Pinpoint the cell where the given text exists, returning its [x, y] midpoint coordinate. 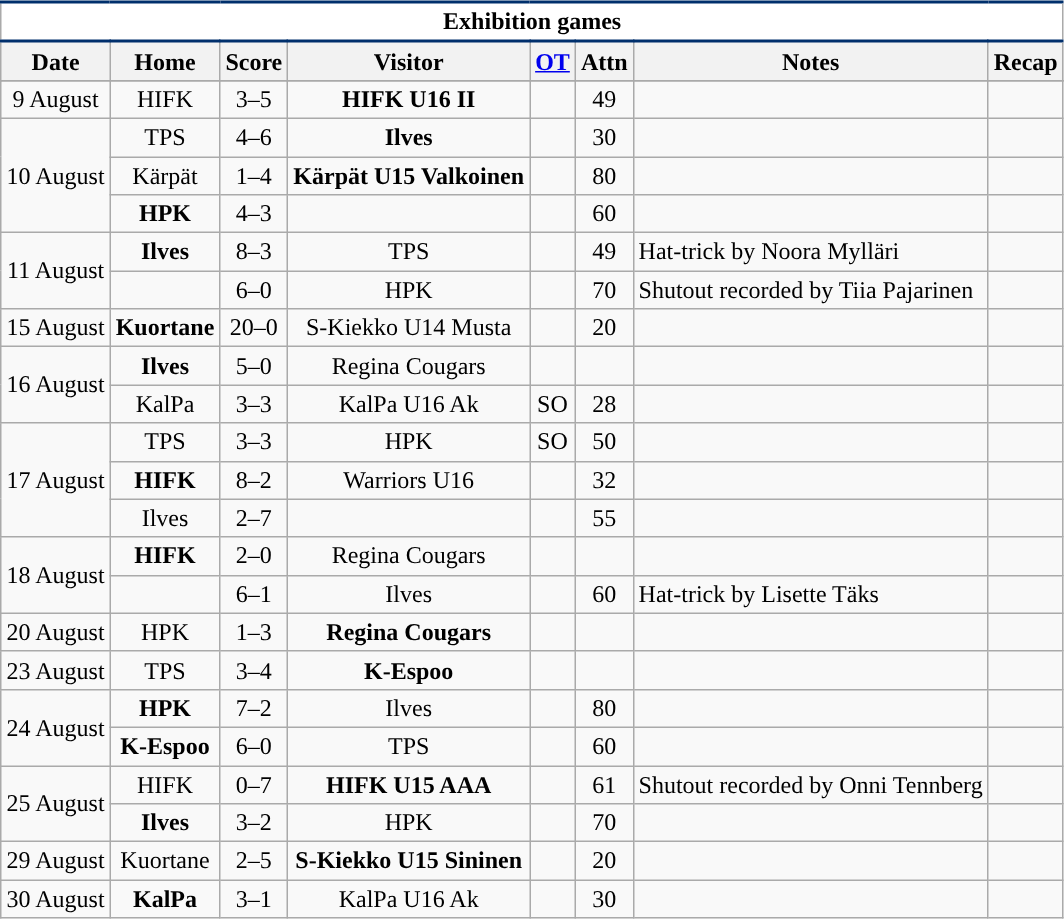
3–4 [254, 670]
Shutout recorded by Onni Tennberg [810, 785]
Warriors U16 [409, 480]
Shutout recorded by Tiia Pajarinen [810, 290]
55 [604, 518]
HIFK U16 II [409, 99]
Kärpät U15 Valkoinen [409, 175]
Notes [810, 62]
S-Kiekko U15 Sininen [409, 861]
8–3 [254, 252]
Hat-trick by Lisette Täks [810, 594]
11 August [56, 271]
25 August [56, 804]
3–1 [254, 899]
23 August [56, 670]
4–6 [254, 137]
3–5 [254, 99]
20–0 [254, 328]
Date [56, 62]
Visitor [409, 62]
HIFK U15 AAA [409, 785]
17 August [56, 480]
20 August [56, 632]
16 August [56, 385]
Home [165, 62]
2–5 [254, 861]
Recap [1026, 62]
1–3 [254, 632]
18 August [56, 575]
OT [553, 62]
61 [604, 785]
50 [604, 442]
5–0 [254, 366]
32 [604, 480]
Exhibition games [532, 22]
8–2 [254, 480]
4–3 [254, 214]
1–4 [254, 175]
24 August [56, 727]
S-Kiekko U14 Musta [409, 328]
Hat-trick by Noora Mylläri [810, 252]
Kärpät [165, 175]
28 [604, 404]
0–7 [254, 785]
15 August [56, 328]
7–2 [254, 708]
30 August [56, 899]
Attn [604, 62]
2–7 [254, 518]
3–2 [254, 823]
9 August [56, 99]
6–1 [254, 594]
10 August [56, 175]
2–0 [254, 556]
29 August [56, 861]
Score [254, 62]
